For the text-containing cell, return its midpoint in [x, y] coordinate format. 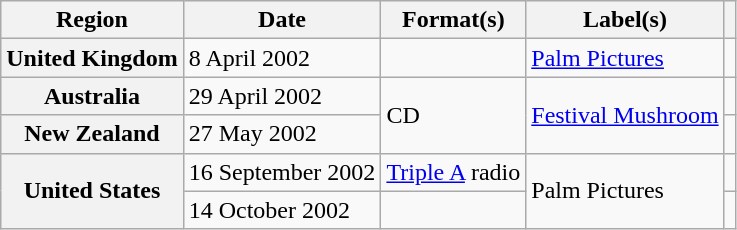
Festival Mushroom [625, 115]
8 April 2002 [282, 58]
Label(s) [625, 20]
Triple A radio [454, 172]
United Kingdom [92, 58]
Date [282, 20]
Format(s) [454, 20]
Region [92, 20]
27 May 2002 [282, 134]
United States [92, 191]
16 September 2002 [282, 172]
29 April 2002 [282, 96]
14 October 2002 [282, 210]
New Zealand [92, 134]
Australia [92, 96]
CD [454, 115]
